Return the [x, y] coordinate for the center point of the cell that contains the specified text.  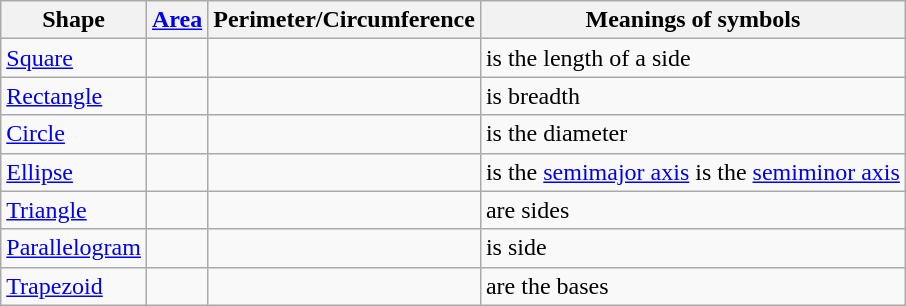
Perimeter/Circumference [344, 20]
Parallelogram [74, 248]
is the diameter [692, 134]
Circle [74, 134]
Meanings of symbols [692, 20]
Shape [74, 20]
Rectangle [74, 96]
are the bases [692, 286]
is breadth [692, 96]
Square [74, 58]
Trapezoid [74, 286]
is the length of a side [692, 58]
is the semimajor axis is the semiminor axis [692, 172]
Ellipse [74, 172]
are sides [692, 210]
Triangle [74, 210]
Area [176, 20]
is side [692, 248]
